For the text-containing cell, return its midpoint in (X, Y) coordinate format. 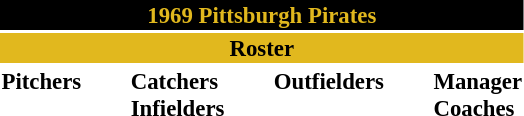
1969 Pittsburgh Pirates (262, 15)
Roster (262, 48)
